Provide the [x, y] coordinate of the cell's center where the given text is located.  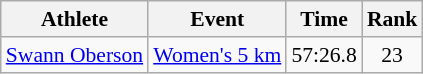
Swann Oberson [74, 55]
Time [324, 19]
23 [392, 55]
57:26.8 [324, 55]
Women's 5 km [217, 55]
Rank [392, 19]
Event [217, 19]
Athlete [74, 19]
